Return the [x, y] coordinate for the center point of the cell that contains the specified text.  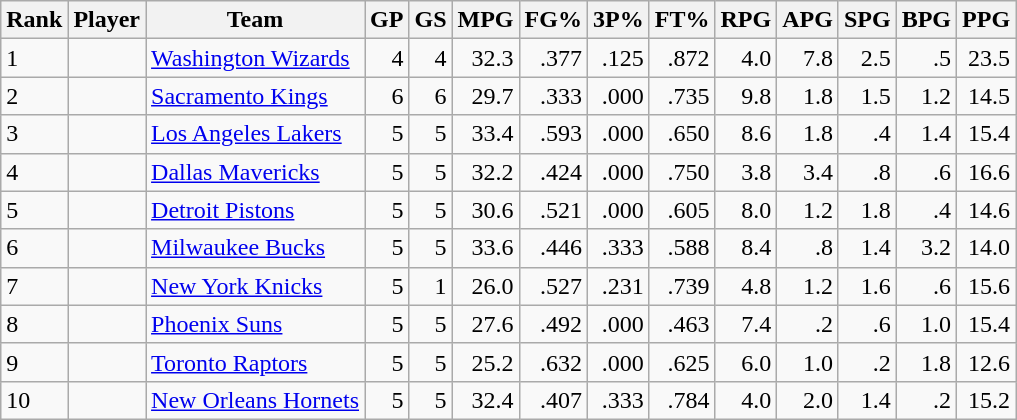
New York Knicks [256, 286]
25.2 [486, 362]
FG% [553, 20]
2.5 [867, 58]
Detroit Pistons [256, 210]
SPG [867, 20]
.625 [682, 362]
10 [34, 400]
27.6 [486, 324]
Team [256, 20]
.527 [553, 286]
.784 [682, 400]
.492 [553, 324]
.125 [618, 58]
32.4 [486, 400]
12.6 [986, 362]
.463 [682, 324]
32.2 [486, 172]
.407 [553, 400]
8 [34, 324]
3 [34, 134]
.735 [682, 96]
.739 [682, 286]
1.5 [867, 96]
14.6 [986, 210]
8.6 [746, 134]
30.6 [486, 210]
MPG [486, 20]
23.5 [986, 58]
.750 [682, 172]
14.0 [986, 248]
PPG [986, 20]
3P% [618, 20]
Player [107, 20]
.605 [682, 210]
APG [808, 20]
.872 [682, 58]
Milwaukee Bucks [256, 248]
7.4 [746, 324]
15.6 [986, 286]
.5 [926, 58]
29.7 [486, 96]
2 [34, 96]
.632 [553, 362]
8.4 [746, 248]
.593 [553, 134]
4.8 [746, 286]
.650 [682, 134]
.231 [618, 286]
New Orleans Hornets [256, 400]
9.8 [746, 96]
3.4 [808, 172]
.424 [553, 172]
8.0 [746, 210]
16.6 [986, 172]
3.8 [746, 172]
Washington Wizards [256, 58]
BPG [926, 20]
6.0 [746, 362]
RPG [746, 20]
3.2 [926, 248]
.521 [553, 210]
Los Angeles Lakers [256, 134]
.377 [553, 58]
26.0 [486, 286]
7 [34, 286]
Sacramento Kings [256, 96]
.446 [553, 248]
14.5 [986, 96]
7.8 [808, 58]
FT% [682, 20]
Rank [34, 20]
2.0 [808, 400]
Dallas Mavericks [256, 172]
GP [387, 20]
33.6 [486, 248]
9 [34, 362]
Phoenix Suns [256, 324]
Toronto Raptors [256, 362]
32.3 [486, 58]
33.4 [486, 134]
.588 [682, 248]
GS [430, 20]
15.2 [986, 400]
1.6 [867, 286]
